Determine the (x, y) coordinate at the center of the cell enclosing the given text.  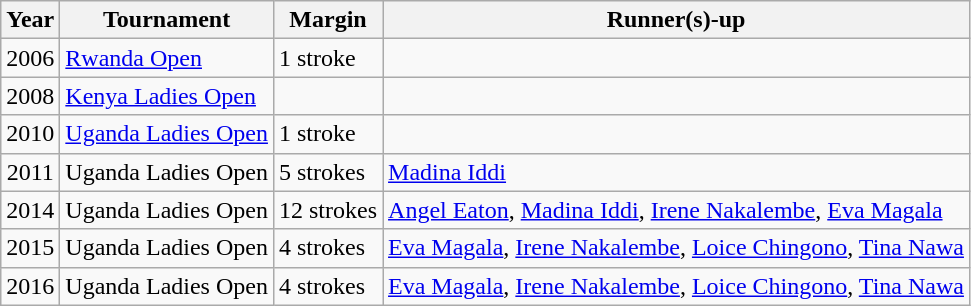
Rwanda Open (167, 58)
2016 (30, 286)
Year (30, 20)
2011 (30, 172)
Runner(s)-up (676, 20)
2015 (30, 248)
2010 (30, 134)
Margin (328, 20)
5 strokes (328, 172)
2014 (30, 210)
2006 (30, 58)
Tournament (167, 20)
Angel Eaton, Madina Iddi, Irene Nakalembe, Eva Magala (676, 210)
12 strokes (328, 210)
2008 (30, 96)
Madina Iddi (676, 172)
Kenya Ladies Open (167, 96)
